For the text-containing cell, return its midpoint in [X, Y] coordinate format. 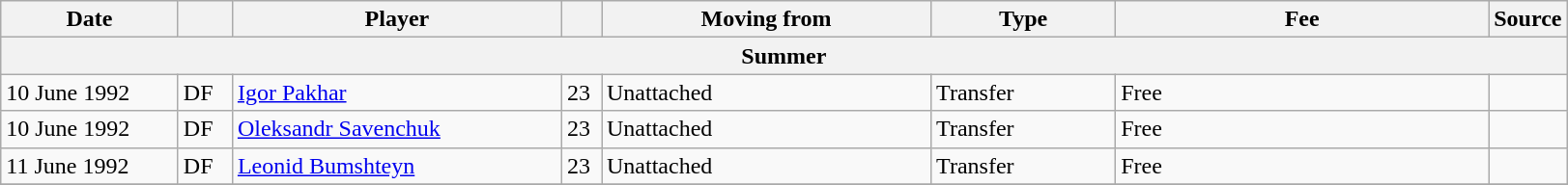
Oleksandr Savenchuk [396, 129]
11 June 1992 [90, 166]
Player [396, 19]
Type [1024, 19]
Igor Pakhar [396, 92]
Date [90, 19]
Summer [784, 56]
Leonid Bumshteyn [396, 166]
Source [1528, 19]
Fee [1302, 19]
Moving from [765, 19]
